From the cell containing the given text, extract its center point as [X, Y] coordinate. 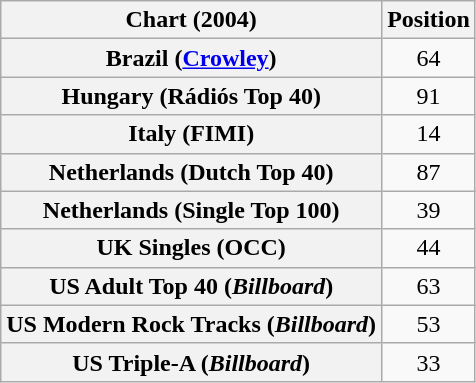
US Adult Top 40 (Billboard) [192, 286]
Chart (2004) [192, 20]
UK Singles (OCC) [192, 248]
Italy (FIMI) [192, 134]
63 [429, 286]
Position [429, 20]
US Modern Rock Tracks (Billboard) [192, 324]
44 [429, 248]
14 [429, 134]
Netherlands (Single Top 100) [192, 210]
US Triple-A (Billboard) [192, 362]
Brazil (Crowley) [192, 58]
Hungary (Rádiós Top 40) [192, 96]
39 [429, 210]
Netherlands (Dutch Top 40) [192, 172]
53 [429, 324]
64 [429, 58]
33 [429, 362]
87 [429, 172]
91 [429, 96]
